Find where the given text appears and provide that cell's center as (x, y) coordinate. 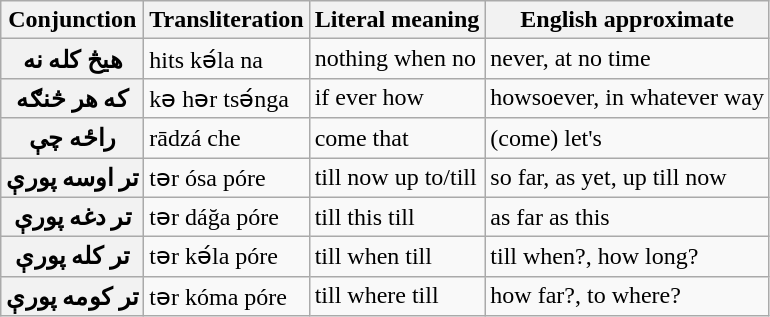
how far?, to where? (628, 296)
Conjunction (72, 20)
راځه چې (72, 138)
Literal meaning (397, 20)
nothing when no (397, 59)
howsoever, in whatever way (628, 98)
as far as this (628, 217)
till where till (397, 296)
till now up to/till (397, 178)
never, at no time (628, 59)
tər kә́la póre (226, 257)
if ever how (397, 98)
English approximate (628, 20)
Transliteration (226, 20)
تر اوسه پورې (72, 178)
kə hər tsә́nga (226, 98)
tər ósa póre (226, 178)
hits kә́la na (226, 59)
so far, as yet, up till now (628, 178)
هيڅ کله نه (72, 59)
till when?, how long? (628, 257)
till when till (397, 257)
تر کله پورې (72, 257)
(come) let's (628, 138)
تر دغه پورې (72, 217)
till this till (397, 217)
که هر څنګه (72, 98)
come that (397, 138)
rādzá che (226, 138)
tər dáğa póre (226, 217)
tər kóma póre (226, 296)
تر کومه پورې (72, 296)
